Output the (x, y) coordinate of the center of the cell containing the given text.  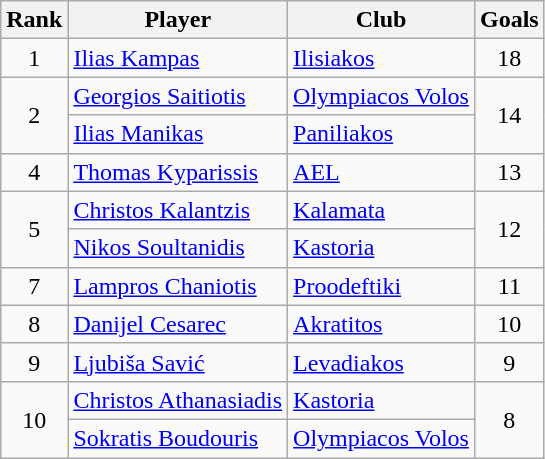
4 (34, 172)
7 (34, 286)
Club (382, 20)
5 (34, 229)
Akratitos (382, 324)
Proodeftiki (382, 286)
Christos Athanasiadis (178, 400)
Lampros Chaniotis (178, 286)
2 (34, 115)
11 (509, 286)
Rank (34, 20)
Nikos Soultanidis (178, 248)
AEL (382, 172)
Ilias Manikas (178, 134)
Thomas Kyparissis (178, 172)
Georgios Saitiotis (178, 96)
Player (178, 20)
Goals (509, 20)
Levadiakos (382, 362)
Danijel Cesarec (178, 324)
Ilias Kampas (178, 58)
Ilisiakos (382, 58)
18 (509, 58)
13 (509, 172)
Ljubiša Savić (178, 362)
Paniliakos (382, 134)
Sokratis Boudouris (178, 438)
1 (34, 58)
14 (509, 115)
12 (509, 229)
Kalamata (382, 210)
Christos Kalantzis (178, 210)
